Find where the given text appears and provide that cell's center as [x, y] coordinate. 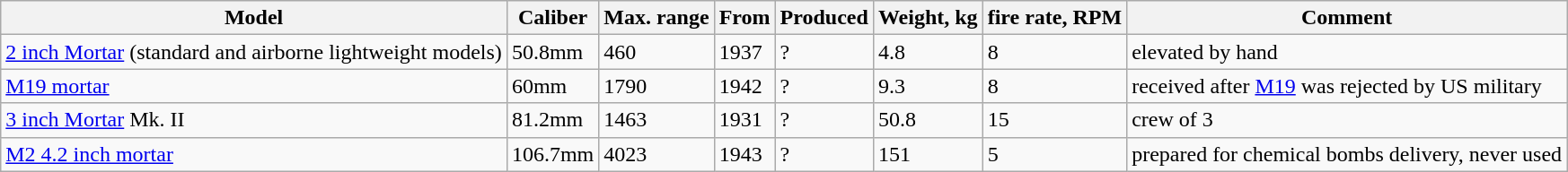
1943 [744, 154]
15 [1054, 120]
Caliber [552, 18]
4.8 [928, 52]
elevated by hand [1347, 52]
60mm [552, 86]
50.8 [928, 120]
Max. range [656, 18]
5 [1054, 154]
received after M19 was rejected by US military [1347, 86]
1463 [656, 120]
1790 [656, 86]
50.8mm [552, 52]
1937 [744, 52]
Produced [824, 18]
151 [928, 154]
crew of 3 [1347, 120]
1931 [744, 120]
From [744, 18]
106.7mm [552, 154]
460 [656, 52]
9.3 [928, 86]
Weight, kg [928, 18]
Comment [1347, 18]
1942 [744, 86]
M19 mortar [254, 86]
M2 4.2 inch mortar [254, 154]
prepared for chemical bombs delivery, never used [1347, 154]
3 inch Mortar Mk. II [254, 120]
81.2mm [552, 120]
2 inch Mortar (standard and airborne lightweight models) [254, 52]
fire rate, RPM [1054, 18]
4023 [656, 154]
Model [254, 18]
